For the text-containing cell, return its midpoint in (x, y) coordinate format. 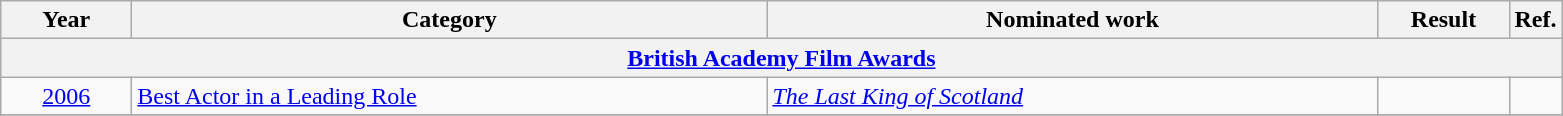
Best Actor in a Leading Role (450, 96)
Result (1444, 20)
2006 (66, 96)
Nominated work (1072, 20)
Year (66, 20)
Ref. (1536, 20)
Category (450, 20)
British Academy Film Awards (782, 58)
The Last King of Scotland (1072, 96)
